Pinpoint the cell where the given text exists, returning its (x, y) midpoint coordinate. 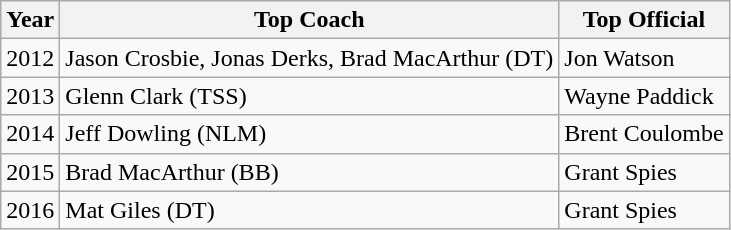
Jeff Dowling (NLM) (310, 134)
Wayne Paddick (644, 96)
Brad MacArthur (BB) (310, 172)
2014 (30, 134)
2015 (30, 172)
2013 (30, 96)
Top Official (644, 20)
Year (30, 20)
Top Coach (310, 20)
2016 (30, 210)
Brent Coulombe (644, 134)
2012 (30, 58)
Jason Crosbie, Jonas Derks, Brad MacArthur (DT) (310, 58)
Glenn Clark (TSS) (310, 96)
Jon Watson (644, 58)
Mat Giles (DT) (310, 210)
